Detect which cell encompasses the target text, then output its (x, y) center coordinate. 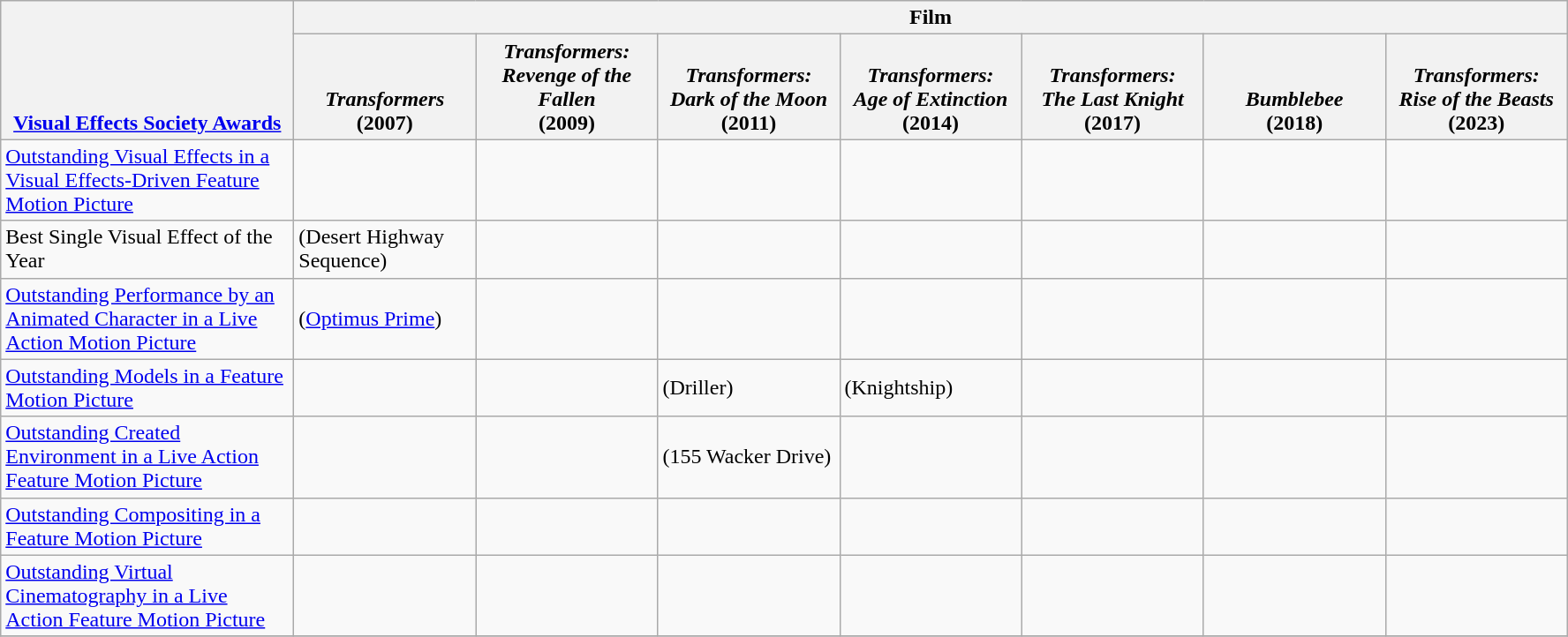
Transformers: Revenge of the Fallen (2009) (567, 86)
Bumblebee (2018) (1294, 86)
Outstanding Models in a Feature Motion Picture (147, 388)
Visual Effects Society Awards (147, 71)
(Knightship) (931, 388)
Transformers (2007) (385, 86)
Outstanding Visual Effects in a Visual Effects-Driven Feature Motion Picture (147, 180)
Outstanding Created Environment in a Live Action Feature Motion Picture (147, 457)
Transformers: The Last Knight (2017) (1112, 86)
(155 Wacker Drive) (749, 457)
Film (931, 18)
Outstanding Performance by an Animated Character in a Live Action Motion Picture (147, 318)
Transformers: Age of Extinction (2014) (931, 86)
(Optimus Prime) (385, 318)
Transformers: Dark of the Moon (2011) (749, 86)
Best Single Visual Effect of the Year (147, 249)
(Driller) (749, 388)
(Desert Highway Sequence) (385, 249)
Outstanding Compositing in a Feature Motion Picture (147, 526)
Transformers: Rise of the Beasts (2023) (1476, 86)
Outstanding Virtual Cinematography in a Live Action Feature Motion Picture (147, 596)
